Scan for the cell matching the given text and deliver its [x, y] coordinate at center. 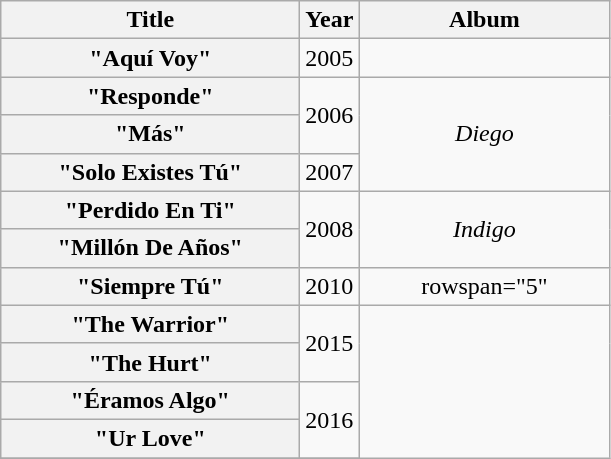
Title [150, 20]
rowspan="5" [484, 286]
"Millón De Años" [150, 248]
"Responde" [150, 96]
2005 [330, 58]
Year [330, 20]
Diego [484, 134]
"The Hurt" [150, 362]
"Solo Existes Tú" [150, 172]
"Siempre Tú" [150, 286]
"The Warrior" [150, 324]
Indigo [484, 229]
2006 [330, 115]
"Éramos Algo" [150, 400]
"Perdido En Ti" [150, 210]
2008 [330, 229]
2016 [330, 419]
2010 [330, 286]
2007 [330, 172]
"Más" [150, 134]
Album [484, 20]
"Aquí Voy" [150, 58]
2015 [330, 343]
"Ur Love" [150, 438]
